From the cell containing the given text, extract its center point as (X, Y) coordinate. 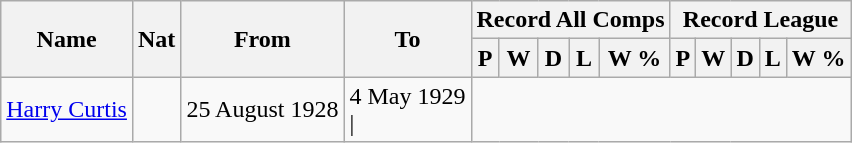
To (408, 39)
Record League (760, 20)
From (262, 39)
Record All Comps (570, 20)
25 August 1928 (262, 110)
Name (67, 39)
4 May 1929| (408, 110)
Nat (156, 39)
Harry Curtis (67, 110)
